Return (X, Y) of the center of cell containing provided text 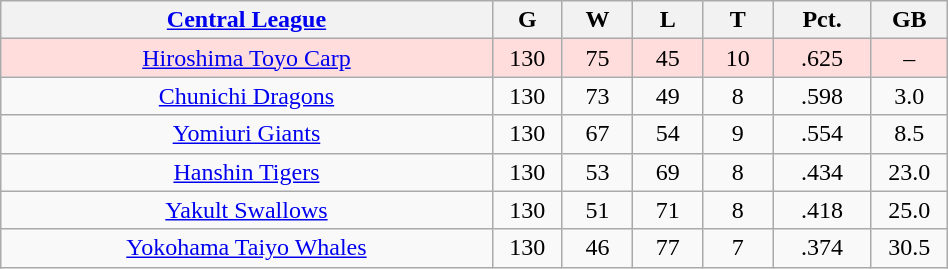
46 (597, 248)
8.5 (909, 134)
3.0 (909, 96)
7 (738, 248)
.554 (822, 134)
Chunichi Dragons (246, 96)
25.0 (909, 210)
W (597, 20)
.418 (822, 210)
49 (668, 96)
L (668, 20)
Yakult Swallows (246, 210)
77 (668, 248)
GB (909, 20)
75 (597, 58)
23.0 (909, 172)
Central League (246, 20)
Yokohama Taiyo Whales (246, 248)
G (527, 20)
45 (668, 58)
.374 (822, 248)
Hiroshima Toyo Carp (246, 58)
9 (738, 134)
T (738, 20)
Hanshin Tigers (246, 172)
.625 (822, 58)
54 (668, 134)
Pct. (822, 20)
.434 (822, 172)
Yomiuri Giants (246, 134)
– (909, 58)
73 (597, 96)
.598 (822, 96)
69 (668, 172)
67 (597, 134)
10 (738, 58)
51 (597, 210)
53 (597, 172)
30.5 (909, 248)
71 (668, 210)
